Detect which cell encompasses the target text, then output its (X, Y) center coordinate. 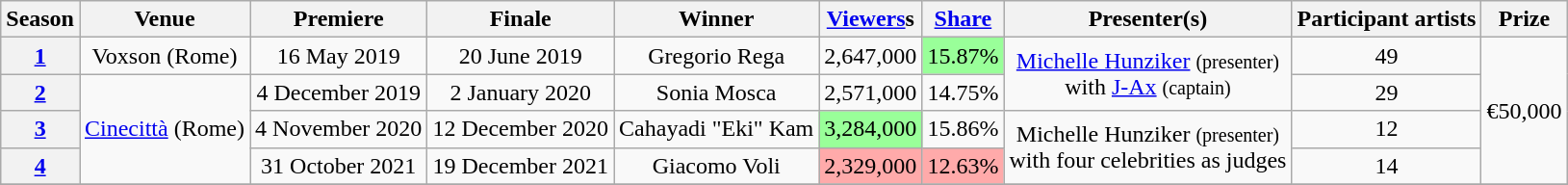
12 December 2020 (521, 129)
3 (40, 129)
1 (40, 56)
12.63% (963, 166)
Share (963, 19)
Presenter(s) (1147, 19)
€50,000 (1525, 111)
19 December 2021 (521, 166)
2,571,000 (870, 92)
2 (40, 92)
Venue (164, 19)
3,284,000 (870, 129)
14 (1386, 166)
Michelle Hunziker (presenter)with J-Ax (captain) (1147, 74)
Cahayadi "Eki" Kam (716, 129)
Finale (521, 19)
2 January 2020 (521, 92)
15.86% (963, 129)
31 October 2021 (339, 166)
2,329,000 (870, 166)
4 December 2019 (339, 92)
Season (40, 19)
Cinecittà (Rome) (164, 129)
Voxson (Rome) (164, 56)
4 November 2020 (339, 129)
14.75% (963, 92)
29 (1386, 92)
16 May 2019 (339, 56)
49 (1386, 56)
Participant artists (1386, 19)
Premiere (339, 19)
Viewerss (870, 19)
15.87% (963, 56)
Michelle Hunziker (presenter)with four celebrities as judges (1147, 147)
Sonia Mosca (716, 92)
12 (1386, 129)
Winner (716, 19)
20 June 2019 (521, 56)
Gregorio Rega (716, 56)
4 (40, 166)
2,647,000 (870, 56)
Prize (1525, 19)
Giacomo Voli (716, 166)
